Detect which cell encompasses the target text, then output its (x, y) center coordinate. 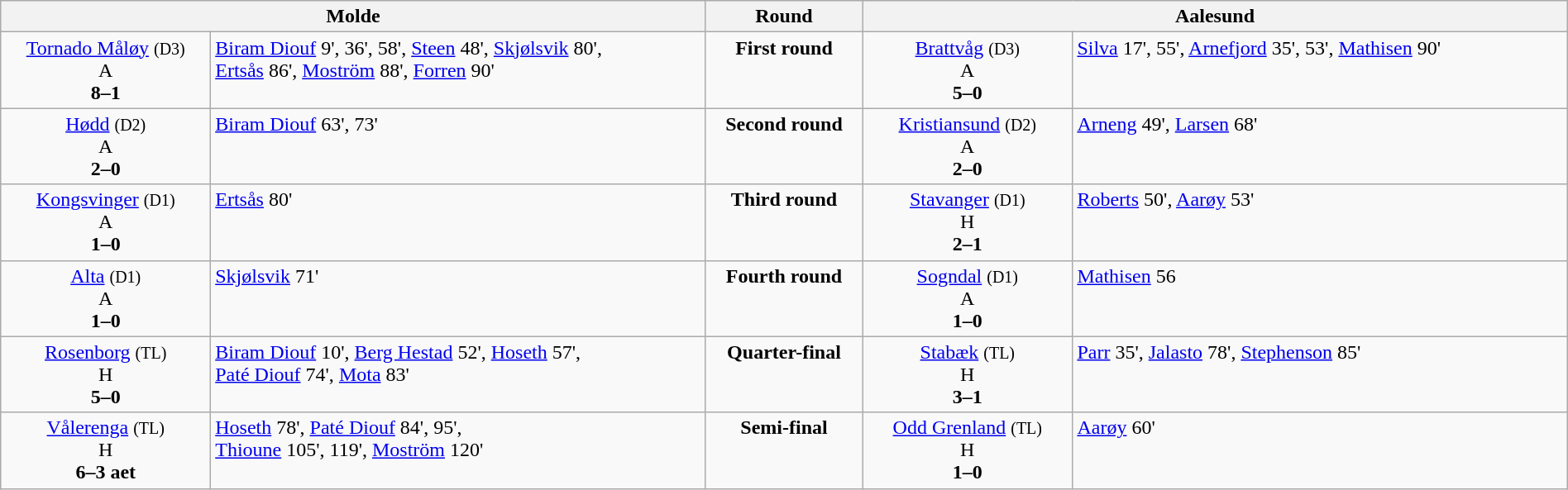
Quarter-final (784, 374)
Second round (784, 146)
Alta (D1)A1–0 (106, 298)
Brattvåg (D3)A5–0 (968, 70)
Parr 35', Jalasto 78', Stephenson 85' (1320, 374)
Biram Diouf 10', Berg Hestad 52', Hoseth 57',Paté Diouf 74', Mota 83' (458, 374)
Ertsås 80' (458, 222)
Aarøy 60' (1320, 450)
Semi-final (784, 450)
Biram Diouf 63', 73' (458, 146)
Hødd (D2)A2–0 (106, 146)
First round (784, 70)
Molde (354, 17)
Aalesund (1216, 17)
Sogndal (D1)A1–0 (968, 298)
Biram Diouf 9', 36', 58', Steen 48', Skjølsvik 80',Ertsås 86', Moström 88', Forren 90' (458, 70)
Vålerenga (TL)H6–3 aet (106, 450)
Skjølsvik 71' (458, 298)
Silva 17', 55', Arnefjord 35', 53', Mathisen 90' (1320, 70)
Arneng 49', Larsen 68' (1320, 146)
Kristiansund (D2)A2–0 (968, 146)
Roberts 50', Aarøy 53' (1320, 222)
Third round (784, 222)
Mathisen 56 (1320, 298)
Stabæk (TL)H3–1 (968, 374)
Stavanger (D1)H2–1 (968, 222)
Odd Grenland (TL)H1–0 (968, 450)
Fourth round (784, 298)
Hoseth 78', Paté Diouf 84', 95',Thioune 105', 119', Moström 120' (458, 450)
Kongsvinger (D1)A1–0 (106, 222)
Rosenborg (TL)H5–0 (106, 374)
Round (784, 17)
Tornado Måløy (D3)A8–1 (106, 70)
